Pinpoint the cell where the given text exists, returning its (X, Y) midpoint coordinate. 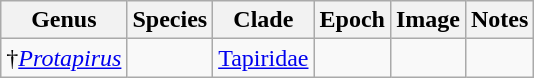
Clade (264, 20)
†Protapirus (64, 58)
Image (428, 20)
Epoch (352, 20)
Species (170, 20)
Tapiridae (264, 58)
Notes (499, 20)
Genus (64, 20)
